Determine the [x, y] coordinate at the center of the cell enclosing the given text.  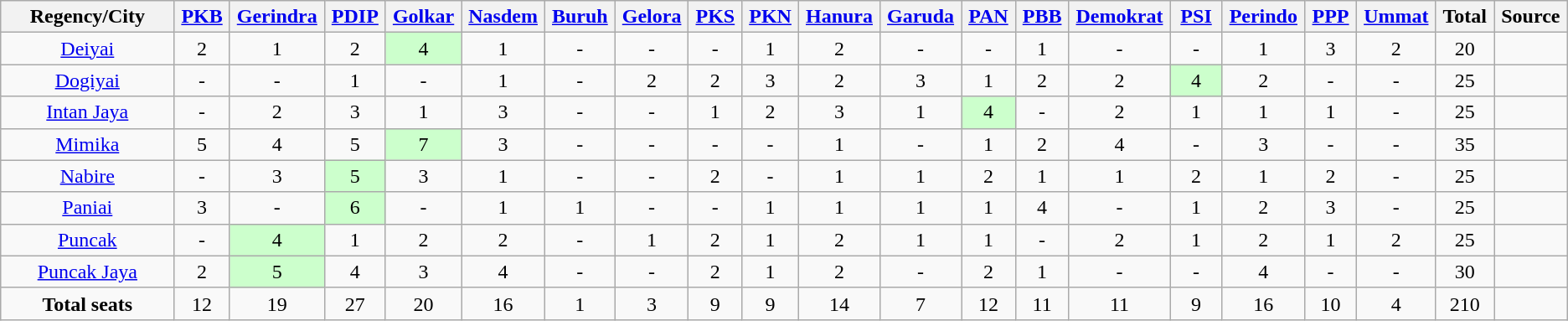
Total [1465, 17]
PDIP [355, 17]
19 [276, 303]
PKN [771, 17]
210 [1465, 303]
Hanura [839, 17]
PAN [988, 17]
Ummat [1396, 17]
14 [839, 303]
Perindo [1263, 17]
Intan Jaya [87, 112]
Nabire [87, 176]
Puncak [87, 240]
Gelora [652, 17]
Deiyai [87, 49]
6 [355, 208]
PSI [1196, 17]
PBB [1042, 17]
Regency/City [87, 17]
Total seats [87, 303]
Demokrat [1119, 17]
Gerindra [276, 17]
Puncak Jaya [87, 272]
Source [1531, 17]
Garuda [921, 17]
PKS [715, 17]
10 [1330, 303]
Paniai [87, 208]
35 [1465, 144]
Golkar [423, 17]
Dogiyai [87, 80]
Buruh [580, 17]
Nasdem [503, 17]
Mimika [87, 144]
PKB [202, 17]
30 [1465, 272]
27 [355, 303]
PPP [1330, 17]
